For the text-containing cell, return its midpoint in (x, y) coordinate format. 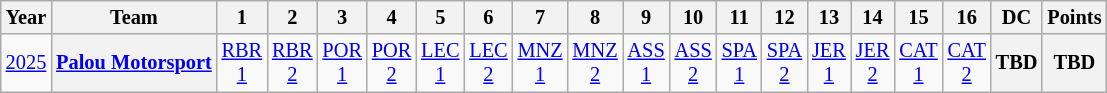
4 (392, 17)
7 (540, 17)
CAT1 (918, 63)
9 (646, 17)
Palou Motorsport (134, 63)
10 (694, 17)
RBR2 (292, 63)
13 (829, 17)
SPA1 (740, 63)
15 (918, 17)
RBR1 (242, 63)
Year (26, 17)
8 (596, 17)
Team (134, 17)
12 (784, 17)
POR1 (342, 63)
JER1 (829, 63)
POR2 (392, 63)
MNZ1 (540, 63)
3 (342, 17)
14 (873, 17)
CAT2 (967, 63)
JER2 (873, 63)
2025 (26, 63)
16 (967, 17)
11 (740, 17)
LEC1 (440, 63)
2 (292, 17)
5 (440, 17)
1 (242, 17)
ASS2 (694, 63)
Points (1074, 17)
6 (488, 17)
DC (1017, 17)
ASS1 (646, 63)
LEC2 (488, 63)
SPA2 (784, 63)
MNZ2 (596, 63)
